Scan for the cell matching the given text and deliver its [X, Y] coordinate at center. 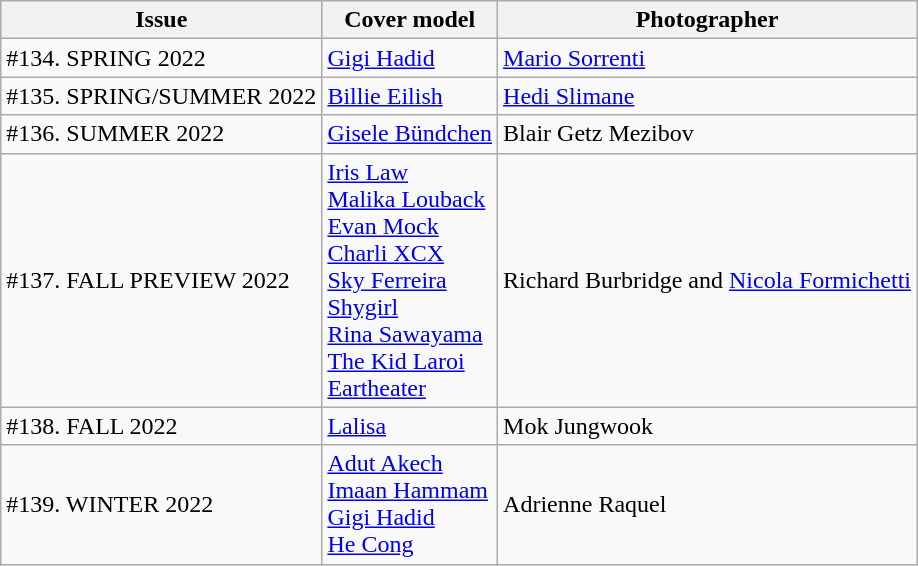
Gigi Hadid [410, 58]
Lalisa [410, 426]
#138. FALL 2022 [162, 426]
Adrienne Raquel [708, 504]
Richard Burbridge and Nicola Formichetti [708, 280]
Billie Eilish [410, 96]
Issue [162, 20]
Photographer [708, 20]
Cover model [410, 20]
Adut AkechImaan HammamGigi HadidHe Cong [410, 504]
#134. SPRING 2022 [162, 58]
Gisele Bündchen [410, 134]
Mok Jungwook [708, 426]
Hedi Slimane [708, 96]
Mario Sorrenti [708, 58]
#137. FALL PREVIEW 2022 [162, 280]
#135. SPRING/SUMMER 2022 [162, 96]
Iris LawMalika LoubackEvan MockCharli XCXSky FerreiraShygirlRina SawayamaThe Kid LaroiEartheater [410, 280]
#136. SUMMER 2022 [162, 134]
#139. WINTER 2022 [162, 504]
Blair Getz Mezibov [708, 134]
